Capture the cell that displays the provided text and extract its (x, y) central coordinate. 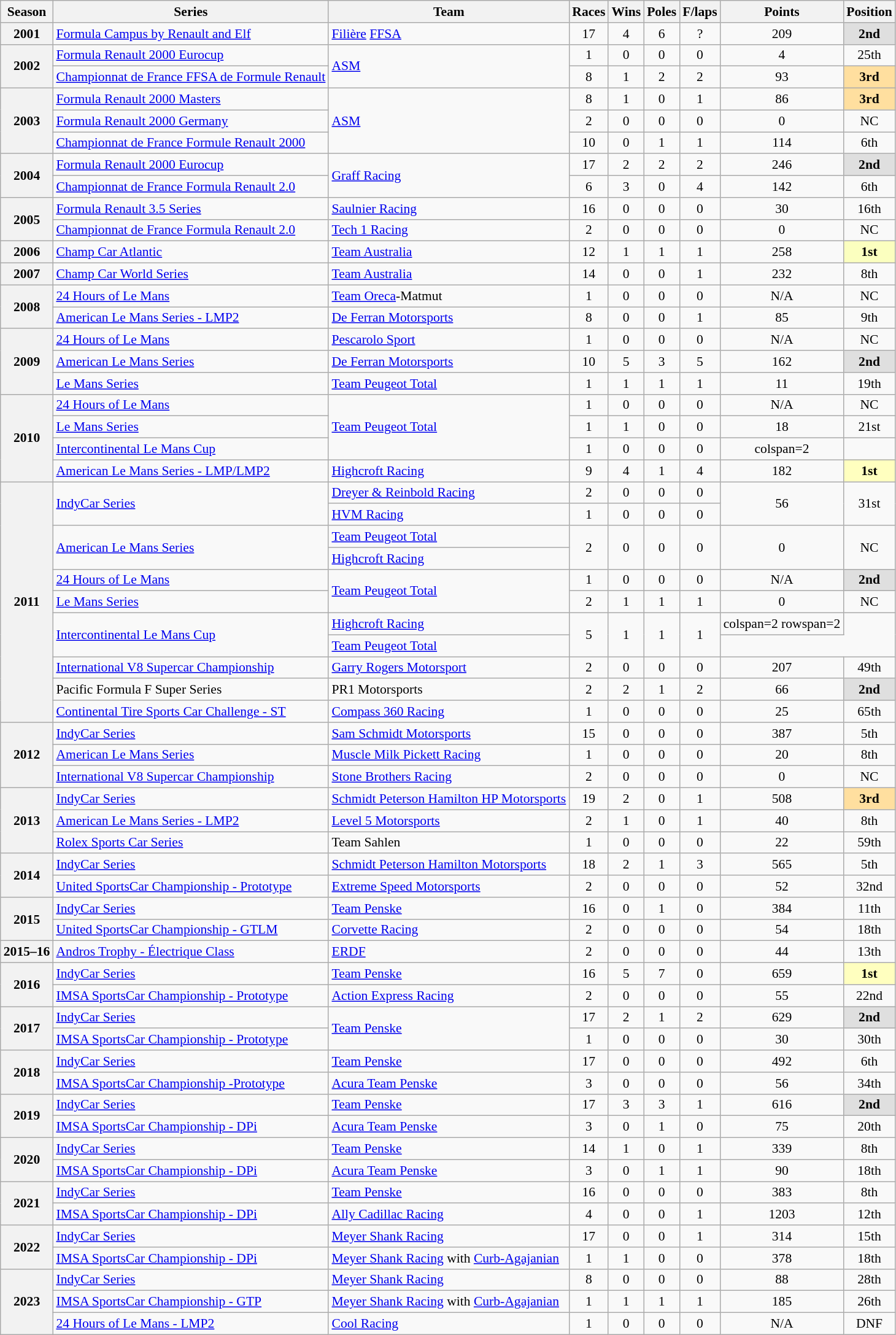
49th (869, 668)
Position (869, 12)
492 (782, 1061)
28th (869, 1280)
2015 (27, 919)
11 (782, 384)
508 (782, 799)
314 (782, 1236)
2014 (27, 875)
93 (782, 77)
DNF (869, 1324)
HVM Racing (449, 515)
2021 (27, 1203)
31st (869, 503)
IMSA SportsCar Championship - GTP (190, 1302)
Formula Campus by Renault and Elf (190, 34)
384 (782, 908)
Level 5 Motorsports (449, 821)
2012 (27, 755)
378 (782, 1258)
Cool Racing (449, 1324)
66 (782, 690)
12 (589, 252)
258 (782, 252)
United SportsCar Championship - Prototype (190, 886)
383 (782, 1193)
Series (190, 12)
16th (869, 209)
2022 (27, 1247)
United SportsCar Championship - GTLM (190, 930)
55 (782, 996)
2010 (27, 438)
Championnat de France Formule Renault 2000 (190, 143)
19th (869, 384)
13th (869, 952)
Graff Racing (449, 176)
Points (782, 12)
Andros Trophy - Électrique Class (190, 952)
9 (589, 471)
162 (782, 362)
21st (869, 427)
7 (662, 974)
90 (782, 1171)
Action Express Racing (449, 996)
Extreme Speed Motorsports (449, 886)
2018 (27, 1072)
colspan=2 (782, 449)
24 Hours of Le Mans - LMP2 (190, 1324)
Team Sahlen (449, 843)
85 (782, 318)
246 (782, 165)
Saulnier Racing (449, 209)
2013 (27, 821)
2020 (27, 1160)
2006 (27, 252)
15 (589, 733)
565 (782, 865)
2011 (27, 602)
Corvette Racing (449, 930)
75 (782, 1127)
? (700, 34)
22nd (869, 996)
Compass 360 Racing (449, 711)
59th (869, 843)
Formula Renault 3.5 Series (190, 209)
Formula Renault 2000 Germany (190, 121)
52 (782, 886)
88 (782, 1280)
Poles (662, 12)
2007 (27, 274)
Formula Renault 2000 Masters (190, 99)
colspan=2 rowspan=2 (782, 624)
F/laps (700, 12)
20th (869, 1127)
2023 (27, 1301)
PR1 Motorsports (449, 690)
Schmidt Peterson Hamilton Motorsports (449, 865)
Tech 1 Racing (449, 230)
American Le Mans Series - LMP/LMP2 (190, 471)
Rolex Sports Car Series (190, 843)
34th (869, 1083)
Muscle Milk Pickett Racing (449, 755)
Sam Schmidt Motorsports (449, 733)
Champ Car World Series (190, 274)
11th (869, 908)
387 (782, 733)
Championnat de France FFSA de Formule Renault (190, 77)
659 (782, 974)
2001 (27, 34)
IMSA SportsCar Championship -Prototype (190, 1083)
20 (782, 755)
207 (782, 668)
32nd (869, 886)
2009 (27, 362)
40 (782, 821)
185 (782, 1302)
339 (782, 1149)
Pescarolo Sport (449, 340)
54 (782, 930)
22 (782, 843)
114 (782, 143)
209 (782, 34)
12th (869, 1215)
Schmidt Peterson Hamilton HP Motorsports (449, 799)
2002 (27, 66)
9th (869, 318)
2004 (27, 176)
Season (27, 12)
Team (449, 12)
19 (589, 799)
1203 (782, 1215)
2015–16 (27, 952)
Ally Cadillac Racing (449, 1215)
2017 (27, 1029)
86 (782, 99)
Garry Rogers Motorsport (449, 668)
232 (782, 274)
Stone Brothers Racing (449, 777)
Continental Tire Sports Car Challenge - ST (190, 711)
65th (869, 711)
26th (869, 1302)
2016 (27, 985)
Filière FFSA (449, 34)
25th (869, 55)
142 (782, 187)
Dreyer & Reinbold Racing (449, 493)
30th (869, 1040)
2005 (27, 220)
2008 (27, 307)
Champ Car Atlantic (190, 252)
25 (782, 711)
182 (782, 471)
Wins (626, 12)
44 (782, 952)
ERDF (449, 952)
616 (782, 1105)
Pacific Formula F Super Series (190, 690)
15th (869, 1236)
Team Oreca-Matmut (449, 296)
Races (589, 12)
629 (782, 1018)
2019 (27, 1116)
2003 (27, 122)
